Return [X, Y] of the center of cell containing provided text 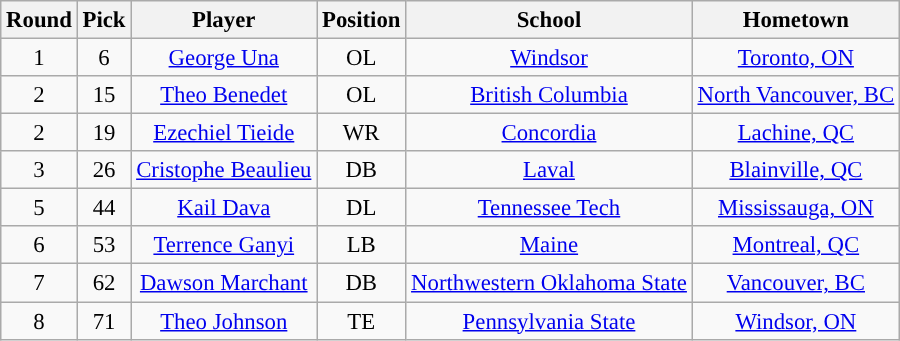
8 [39, 321]
5 [39, 208]
LB [362, 245]
53 [104, 245]
Hometown [796, 20]
Pennsylvania State [549, 321]
North Vancouver, BC [796, 95]
7 [39, 283]
3 [39, 170]
Montreal, QC [796, 245]
Pick [104, 20]
Laval [549, 170]
Round [39, 20]
15 [104, 95]
Concordia [549, 133]
Player [224, 20]
British Columbia [549, 95]
Theo Johnson [224, 321]
Northwestern Oklahoma State [549, 283]
26 [104, 170]
Terrence Ganyi [224, 245]
Theo Benedet [224, 95]
1 [39, 58]
TE [362, 321]
19 [104, 133]
Windsor, ON [796, 321]
Blainville, QC [796, 170]
DL [362, 208]
Toronto, ON [796, 58]
Dawson Marchant [224, 283]
62 [104, 283]
George Una [224, 58]
Kail Dava [224, 208]
Position [362, 20]
School [549, 20]
Lachine, QC [796, 133]
Ezechiel Tieide [224, 133]
Maine [549, 245]
Windsor [549, 58]
Vancouver, BC [796, 283]
Cristophe Beaulieu [224, 170]
71 [104, 321]
44 [104, 208]
WR [362, 133]
Tennessee Tech [549, 208]
Mississauga, ON [796, 208]
